Determine the [X, Y] coordinate at the center of the cell enclosing the given text.  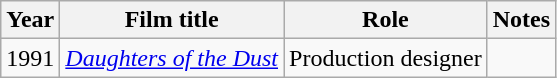
Notes [521, 20]
Year [30, 20]
Film title [172, 20]
Role [386, 20]
Production designer [386, 58]
1991 [30, 58]
Daughters of the Dust [172, 58]
